Search for the cell housing the specified text and yield its [X, Y] center coordinate. 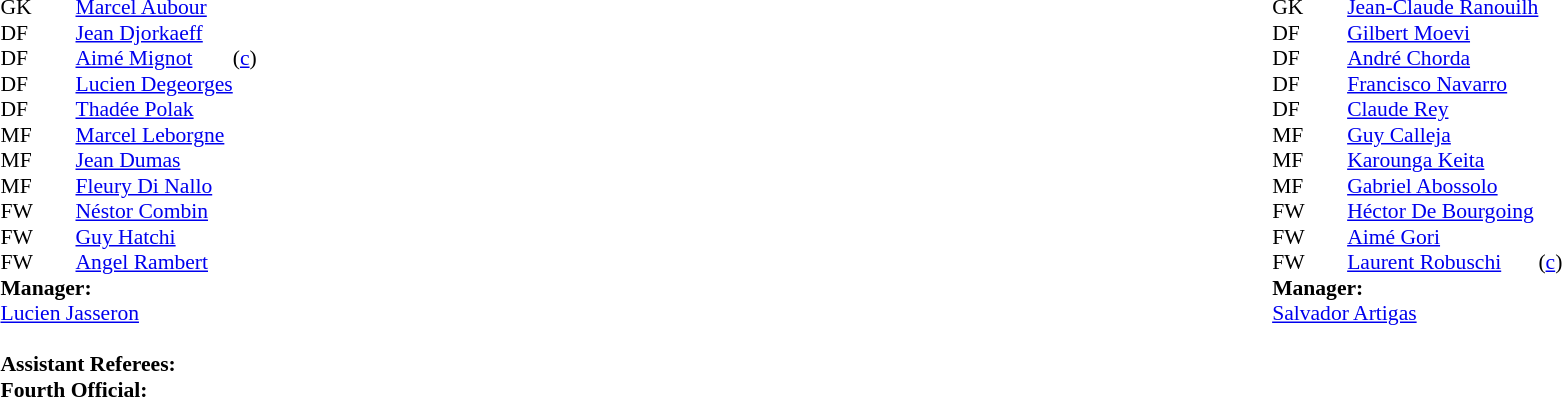
André Chorda [1442, 59]
Claude Rey [1442, 109]
Thadée Polak [154, 109]
Laurent Robuschi [1442, 263]
Salvador Artigas [1417, 313]
Fleury Di Nallo [154, 186]
Guy Calleja [1442, 135]
Jean Djorkaeff [154, 33]
Aimé Mignot [154, 59]
Gabriel Abossolo [1442, 186]
Karounga Keita [1442, 161]
Francisco Navarro [1442, 84]
Lucien Degeorges [154, 84]
Aimé Gori [1442, 237]
Gilbert Moevi [1442, 33]
Néstor Combin [154, 211]
Jean Dumas [154, 161]
Marcel Leborgne [154, 135]
Guy Hatchi [154, 237]
Héctor De Bourgoing [1442, 211]
Angel Rambert [154, 263]
